Capture the cell that displays the provided text and extract its (x, y) central coordinate. 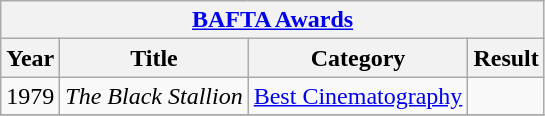
Title (154, 58)
Category (358, 58)
Best Cinematography (358, 96)
The Black Stallion (154, 96)
Year (30, 58)
1979 (30, 96)
BAFTA Awards (273, 20)
Result (506, 58)
